Pinpoint the cell where the given text exists, returning its [X, Y] midpoint coordinate. 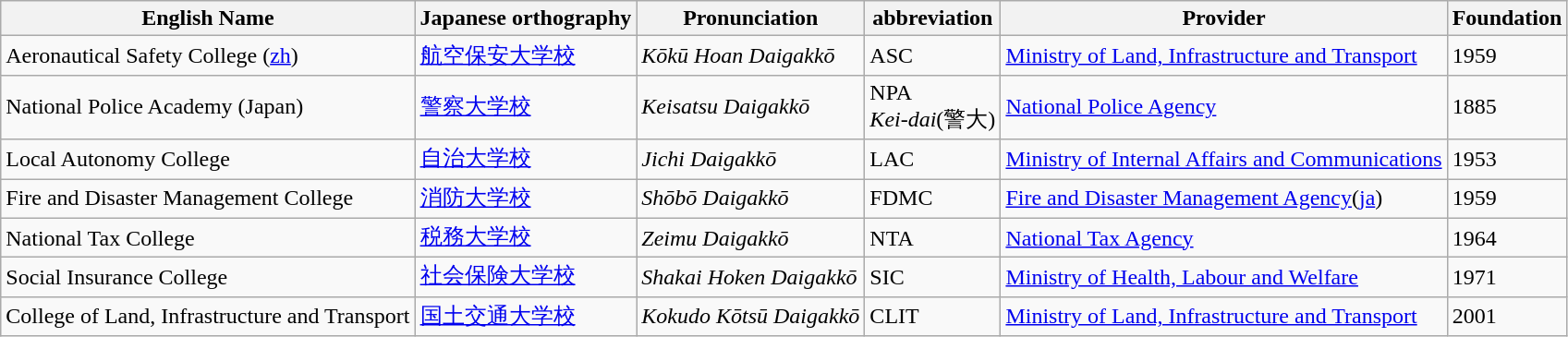
CLIT [933, 316]
National Police Agency [1223, 107]
Shōbō Daigakkō [750, 199]
自治大学校 [526, 159]
1971 [1507, 277]
社会保険大学校 [526, 277]
Ministry of Health, Labour and Welfare [1223, 277]
Keisatsu Daigakkō [750, 107]
2001 [1507, 316]
abbreviation [933, 18]
Ministry of Internal Affairs and Communications [1223, 159]
Social Insurance College [208, 277]
ASC [933, 55]
Kōkū Hoan Daigakkō [750, 55]
NTA [933, 238]
Shakai Hoken Daigakkō [750, 277]
1885 [1507, 107]
航空保安大学校 [526, 55]
消防大学校 [526, 199]
Provider [1223, 18]
1953 [1507, 159]
Fire and Disaster Management College [208, 199]
Kokudo Kōtsū Daigakkō [750, 316]
English Name [208, 18]
Jichi Daigakkō [750, 159]
警察大学校 [526, 107]
NPAKei-dai(警大) [933, 107]
FDMC [933, 199]
National Police Academy (Japan) [208, 107]
国土交通大学校 [526, 316]
Foundation [1507, 18]
1964 [1507, 238]
Zeimu Daigakkō [750, 238]
Fire and Disaster Management Agency(ja) [1223, 199]
Aeronautical Safety College (zh) [208, 55]
National Tax Agency [1223, 238]
SIC [933, 277]
Local Autonomy College [208, 159]
College of Land, Infrastructure and Transport [208, 316]
Pronunciation [750, 18]
LAC [933, 159]
Japanese orthography [526, 18]
National Tax College [208, 238]
税務大学校 [526, 238]
